Find where the given text appears and provide that cell's center as [X, Y] coordinate. 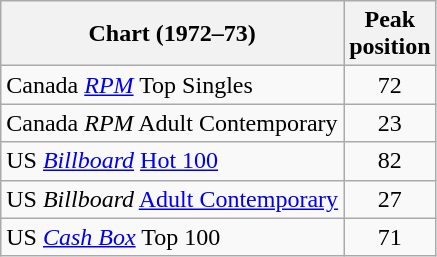
Canada RPM Adult Contemporary [172, 123]
82 [390, 161]
72 [390, 85]
71 [390, 237]
US Billboard Adult Contemporary [172, 199]
US Cash Box Top 100 [172, 237]
Canada RPM Top Singles [172, 85]
Chart (1972–73) [172, 34]
23 [390, 123]
US Billboard Hot 100 [172, 161]
27 [390, 199]
Peakposition [390, 34]
